Determine the (x, y) coordinate at the center of the cell enclosing the given text.  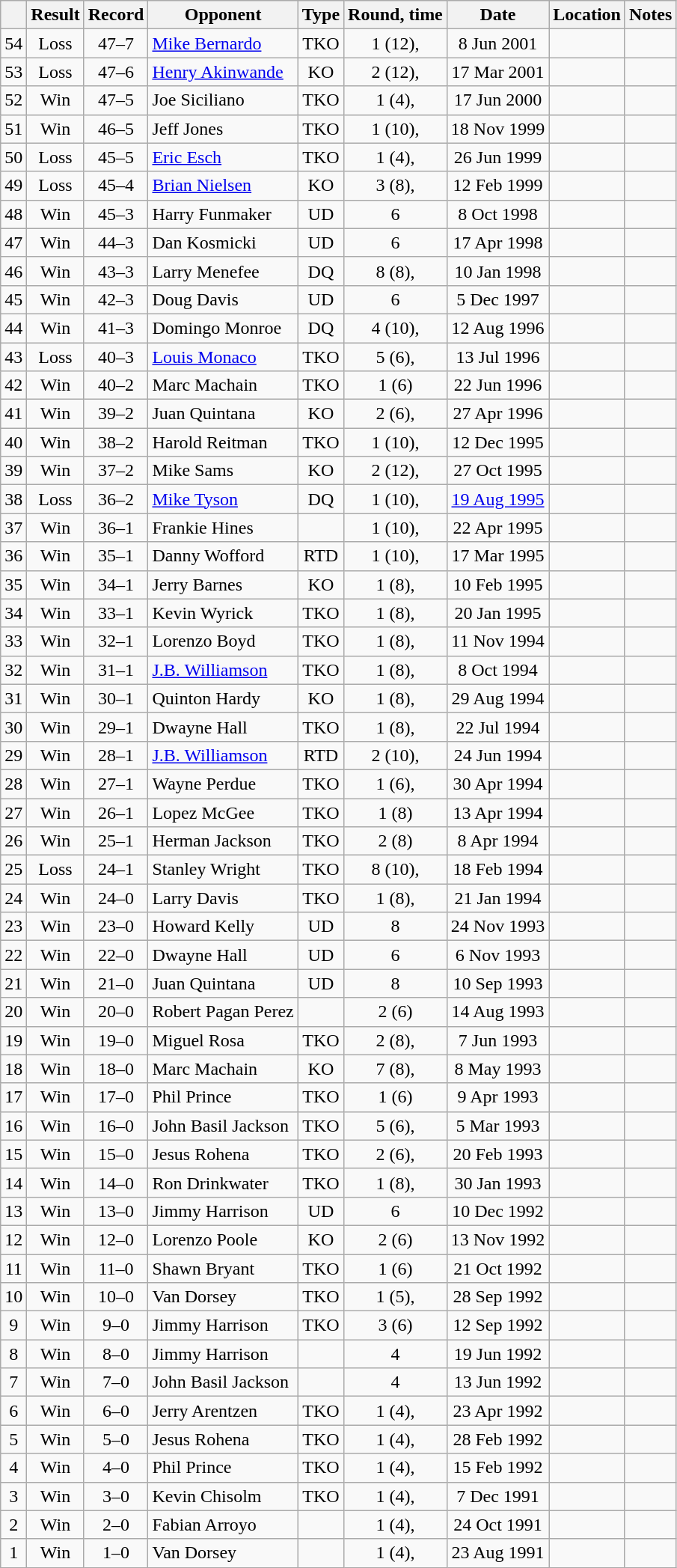
31–1 (116, 670)
5 (13, 1439)
38 (13, 499)
Mike Bernardo (223, 43)
7 Dec 1991 (497, 1496)
2–0 (116, 1525)
7 (13, 1382)
Jerry Barnes (223, 585)
15 Feb 1992 (497, 1468)
24 Jun 1994 (497, 755)
Kevin Chisolm (223, 1496)
Herman Jackson (223, 841)
23 Apr 1992 (497, 1411)
13 (13, 1211)
26 Jun 1999 (497, 157)
25 (13, 870)
47–5 (116, 100)
53 (13, 72)
12–0 (116, 1239)
5–0 (116, 1439)
26–1 (116, 812)
Notes (650, 15)
21 Jan 1994 (497, 898)
18 Nov 1999 (497, 129)
19 Jun 1992 (497, 1354)
15–0 (116, 1154)
20 Jan 1995 (497, 613)
32–1 (116, 641)
Domingo Monroe (223, 328)
Howard Kelly (223, 927)
22 Jul 1994 (497, 727)
17 Mar 1995 (497, 556)
5 Dec 1997 (497, 299)
Miguel Rosa (223, 1040)
11 (13, 1269)
Mike Tyson (223, 499)
Wayne Perdue (223, 784)
47–6 (116, 72)
Eric Esch (223, 157)
6–0 (116, 1411)
Jeff Jones (223, 129)
50 (13, 157)
17 Mar 2001 (497, 72)
17–0 (116, 1097)
14 (13, 1183)
8 Jun 2001 (497, 43)
4 (10), (396, 328)
15 (13, 1154)
49 (13, 186)
33–1 (116, 613)
7 Jun 1993 (497, 1040)
41 (13, 414)
8 Oct 1994 (497, 670)
Harold Reitman (223, 442)
26 (13, 841)
40 (13, 442)
Lorenzo Poole (223, 1239)
12 (13, 1239)
24–1 (116, 870)
21 (13, 983)
1 (8) (396, 812)
Ron Drinkwater (223, 1183)
24 (13, 898)
Joe Siciliano (223, 100)
10 Dec 1992 (497, 1211)
8 (10), (396, 870)
24 Oct 1991 (497, 1525)
27 Oct 1995 (497, 471)
3 (8), (396, 186)
17 Apr 1998 (497, 242)
51 (13, 129)
13 Jun 1992 (497, 1382)
21 Oct 1992 (497, 1269)
40–3 (116, 357)
Larry Davis (223, 898)
4–0 (116, 1468)
8 May 1993 (497, 1069)
Type (320, 15)
16–0 (116, 1126)
18 Feb 1994 (497, 870)
39 (13, 471)
14 Aug 1993 (497, 1012)
20–0 (116, 1012)
28 (13, 784)
28 Sep 1992 (497, 1297)
37–2 (116, 471)
32 (13, 670)
Robert Pagan Perez (223, 1012)
Result (55, 15)
Kevin Wyrick (223, 613)
12 Aug 1996 (497, 328)
10 (13, 1297)
Lorenzo Boyd (223, 641)
6 Nov 1993 (497, 955)
36–1 (116, 528)
8–0 (116, 1354)
47–7 (116, 43)
20 Feb 1993 (497, 1154)
12 Dec 1995 (497, 442)
19–0 (116, 1040)
33 (13, 641)
13 Jul 1996 (497, 357)
Danny Wofford (223, 556)
37 (13, 528)
45–5 (116, 157)
19 (13, 1040)
30 (13, 727)
39–2 (116, 414)
45 (13, 299)
24 Nov 1993 (497, 927)
Opponent (223, 15)
45–3 (116, 214)
17 Jun 2000 (497, 100)
13 Apr 1994 (497, 812)
30–1 (116, 698)
40–2 (116, 385)
10 Jan 1998 (497, 271)
10–0 (116, 1297)
10 Feb 1995 (497, 585)
Dan Kosmicki (223, 242)
13 Nov 1992 (497, 1239)
21–0 (116, 983)
2 (8) (396, 841)
Jerry Arentzen (223, 1411)
23 Aug 1991 (497, 1553)
22–0 (116, 955)
36 (13, 556)
20 (13, 1012)
Fabian Arroyo (223, 1525)
54 (13, 43)
27–1 (116, 784)
1 (12), (396, 43)
29 Aug 1994 (497, 698)
12 Feb 1999 (497, 186)
22 Jun 1996 (497, 385)
22 (13, 955)
44–3 (116, 242)
11–0 (116, 1269)
47 (13, 242)
1–0 (116, 1553)
24–0 (116, 898)
46–5 (116, 129)
Harry Funmaker (223, 214)
22 Apr 1995 (497, 528)
48 (13, 214)
Louis Monaco (223, 357)
23 (13, 927)
5 Mar 1993 (497, 1126)
18 (13, 1069)
27 Apr 1996 (497, 414)
Round, time (396, 15)
43–3 (116, 271)
46 (13, 271)
27 (13, 812)
30 Jan 1993 (497, 1183)
Date (497, 15)
7–0 (116, 1382)
Larry Menefee (223, 271)
Doug Davis (223, 299)
28 Feb 1992 (497, 1439)
3 (13, 1496)
45–4 (116, 186)
Record (116, 15)
52 (13, 100)
19 Aug 1995 (497, 499)
29–1 (116, 727)
34–1 (116, 585)
3 (6) (396, 1326)
43 (13, 357)
2 (13, 1525)
28–1 (116, 755)
7 (8), (396, 1069)
12 Sep 1992 (497, 1326)
13–0 (116, 1211)
10 Sep 1993 (497, 983)
35–1 (116, 556)
1 (6), (396, 784)
9 (13, 1326)
11 Nov 1994 (497, 641)
2 (10), (396, 755)
Frankie Hines (223, 528)
Stanley Wright (223, 870)
17 (13, 1097)
Lopez McGee (223, 812)
25–1 (116, 841)
14–0 (116, 1183)
1 (13, 1553)
Brian Nielsen (223, 186)
42 (13, 385)
41–3 (116, 328)
3–0 (116, 1496)
23–0 (116, 927)
36–2 (116, 499)
34 (13, 613)
35 (13, 585)
31 (13, 698)
8 Apr 1994 (497, 841)
Quinton Hardy (223, 698)
Shawn Bryant (223, 1269)
38–2 (116, 442)
8 (8), (396, 271)
16 (13, 1126)
Henry Akinwande (223, 72)
30 Apr 1994 (497, 784)
18–0 (116, 1069)
9–0 (116, 1326)
Location (587, 15)
42–3 (116, 299)
2 (8), (396, 1040)
Mike Sams (223, 471)
8 Oct 1998 (497, 214)
29 (13, 755)
9 Apr 1993 (497, 1097)
1 (5), (396, 1297)
44 (13, 328)
